For the text-containing cell, return its midpoint in (X, Y) coordinate format. 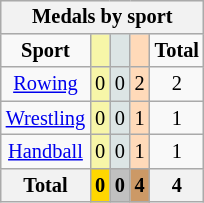
Rowing (46, 84)
Medals by sport (102, 17)
Wrestling (46, 118)
Sport (46, 51)
Handball (46, 152)
